Return the [x, y] coordinate for the center point of the cell that contains the specified text.  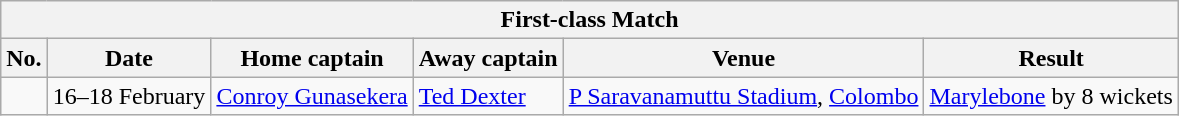
Marylebone by 8 wickets [1051, 96]
Venue [744, 58]
Date [129, 58]
P Saravanamuttu Stadium, Colombo [744, 96]
Home captain [312, 58]
Ted Dexter [488, 96]
16–18 February [129, 96]
Conroy Gunasekera [312, 96]
Result [1051, 58]
No. [24, 58]
Away captain [488, 58]
First-class Match [590, 20]
